Search for the cell housing the specified text and yield its [x, y] center coordinate. 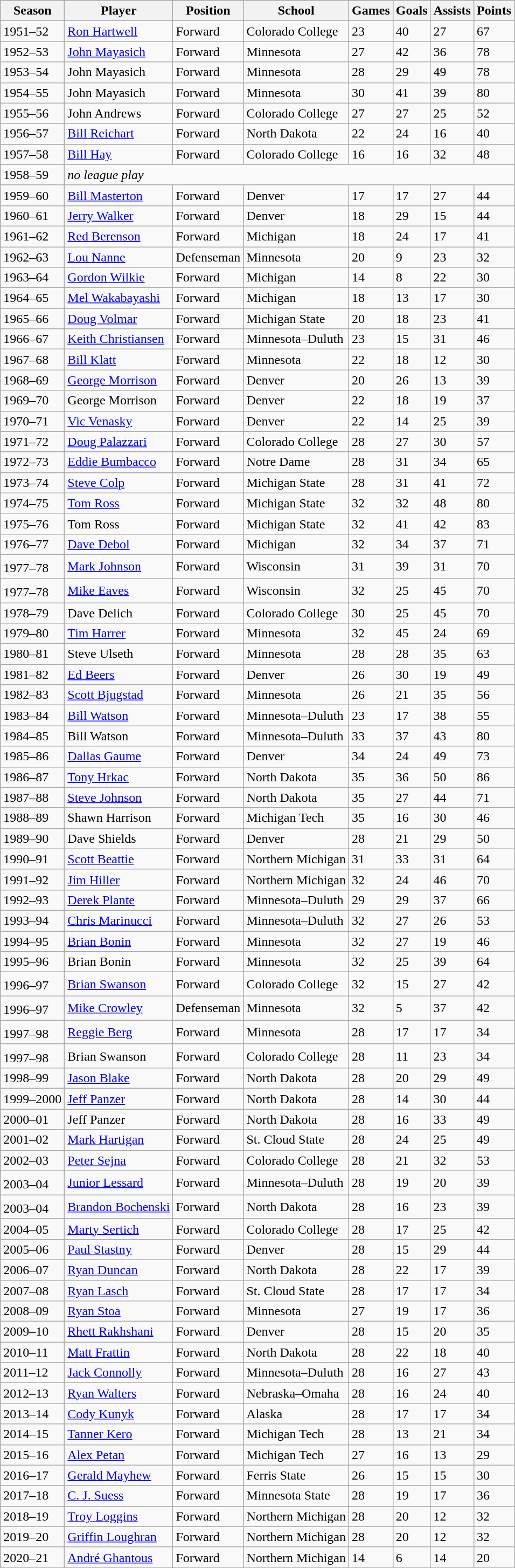
1966–67 [32, 339]
Jack Connolly [119, 1373]
1999–2000 [32, 1099]
Chris Marinucci [119, 920]
John Andrews [119, 113]
1998–99 [32, 1078]
Bill Klatt [119, 360]
no league play [290, 175]
2016–17 [32, 1475]
1968–69 [32, 380]
1984–85 [32, 736]
Ryan Lasch [119, 1290]
1983–84 [32, 716]
63 [493, 654]
1992–93 [32, 900]
73 [493, 757]
Jerry Walker [119, 216]
Dallas Gaume [119, 757]
Troy Loggins [119, 1516]
2020–21 [32, 1557]
66 [493, 900]
Griffin Loughran [119, 1537]
Mel Wakabayashi [119, 298]
2017–18 [32, 1496]
65 [493, 462]
Steve Johnson [119, 797]
Peter Sejna [119, 1160]
Bill Hay [119, 154]
Rhett Rakhshani [119, 1332]
Mike Crowley [119, 1008]
1961–62 [32, 236]
1951–52 [32, 31]
Player [119, 11]
1962–63 [32, 257]
Bill Masterton [119, 195]
Eddie Bumbacco [119, 462]
Jason Blake [119, 1078]
1982–83 [32, 695]
Vic Venasky [119, 421]
C. J. Suess [119, 1496]
1990–91 [32, 859]
Mark Johnson [119, 566]
69 [493, 634]
11 [412, 1056]
1956–57 [32, 134]
2008–09 [32, 1311]
1965–66 [32, 319]
6 [412, 1557]
School [296, 11]
2015–16 [32, 1455]
38 [452, 716]
67 [493, 31]
Keith Christiansen [119, 339]
1958–59 [32, 175]
1986–87 [32, 777]
2014–15 [32, 1434]
Brandon Bochenski [119, 1207]
Dave Shields [119, 838]
Ferris State [296, 1475]
Ryan Duncan [119, 1270]
1981–82 [32, 675]
1975–76 [32, 524]
Steve Ulseth [119, 654]
2004–05 [32, 1229]
2006–07 [32, 1270]
Tim Harrer [119, 634]
1964–65 [32, 298]
1953–54 [32, 72]
1973–74 [32, 483]
5 [412, 1008]
Games [371, 11]
Cody Kunyk [119, 1414]
Jim Hiller [119, 879]
Ed Beers [119, 675]
Points [493, 11]
Scott Bjugstad [119, 695]
1957–58 [32, 154]
Matt Frattin [119, 1352]
2018–19 [32, 1516]
1978–79 [32, 613]
Bill Reichart [119, 134]
Tanner Kero [119, 1434]
1959–60 [32, 195]
55 [493, 716]
57 [493, 442]
83 [493, 524]
Position [208, 11]
Tony Hrkac [119, 777]
Ryan Stoa [119, 1311]
2010–11 [32, 1352]
72 [493, 483]
9 [412, 257]
56 [493, 695]
Season [32, 11]
2019–20 [32, 1537]
1972–73 [32, 462]
Doug Palazzari [119, 442]
Goals [412, 11]
Steve Colp [119, 483]
2007–08 [32, 1290]
Notre Dame [296, 462]
1994–95 [32, 941]
Ryan Walters [119, 1393]
Alaska [296, 1414]
Dave Delich [119, 613]
1954–55 [32, 93]
1989–90 [32, 838]
Gordon Wilkie [119, 278]
Doug Volmar [119, 319]
1971–72 [32, 442]
Derek Plante [119, 900]
2009–10 [32, 1332]
Alex Petan [119, 1455]
1995–96 [32, 962]
Lou Nanne [119, 257]
1974–75 [32, 503]
1980–81 [32, 654]
André Ghantous [119, 1557]
1970–71 [32, 421]
Mark Hartigan [119, 1140]
2011–12 [32, 1373]
2001–02 [32, 1140]
Red Berenson [119, 236]
Nebraska–Omaha [296, 1393]
Shawn Harrison [119, 818]
1963–64 [32, 278]
2012–13 [32, 1393]
Assists [452, 11]
1985–86 [32, 757]
2013–14 [32, 1414]
Minnesota State [296, 1496]
1967–68 [32, 360]
1960–61 [32, 216]
Reggie Berg [119, 1032]
1969–70 [32, 401]
1955–56 [32, 113]
1993–94 [32, 920]
Marty Sertich [119, 1229]
2000–01 [32, 1119]
Mike Eaves [119, 591]
Scott Beattie [119, 859]
Ron Hartwell [119, 31]
Junior Lessard [119, 1183]
1991–92 [32, 879]
1979–80 [32, 634]
1987–88 [32, 797]
1976–77 [32, 544]
8 [412, 278]
2002–03 [32, 1160]
2005–06 [32, 1249]
Paul Stastny [119, 1249]
Gerald Mayhew [119, 1475]
1988–89 [32, 818]
52 [493, 113]
1952–53 [32, 52]
Dave Debol [119, 544]
86 [493, 777]
